Pinpoint the cell where the given text exists, returning its [X, Y] midpoint coordinate. 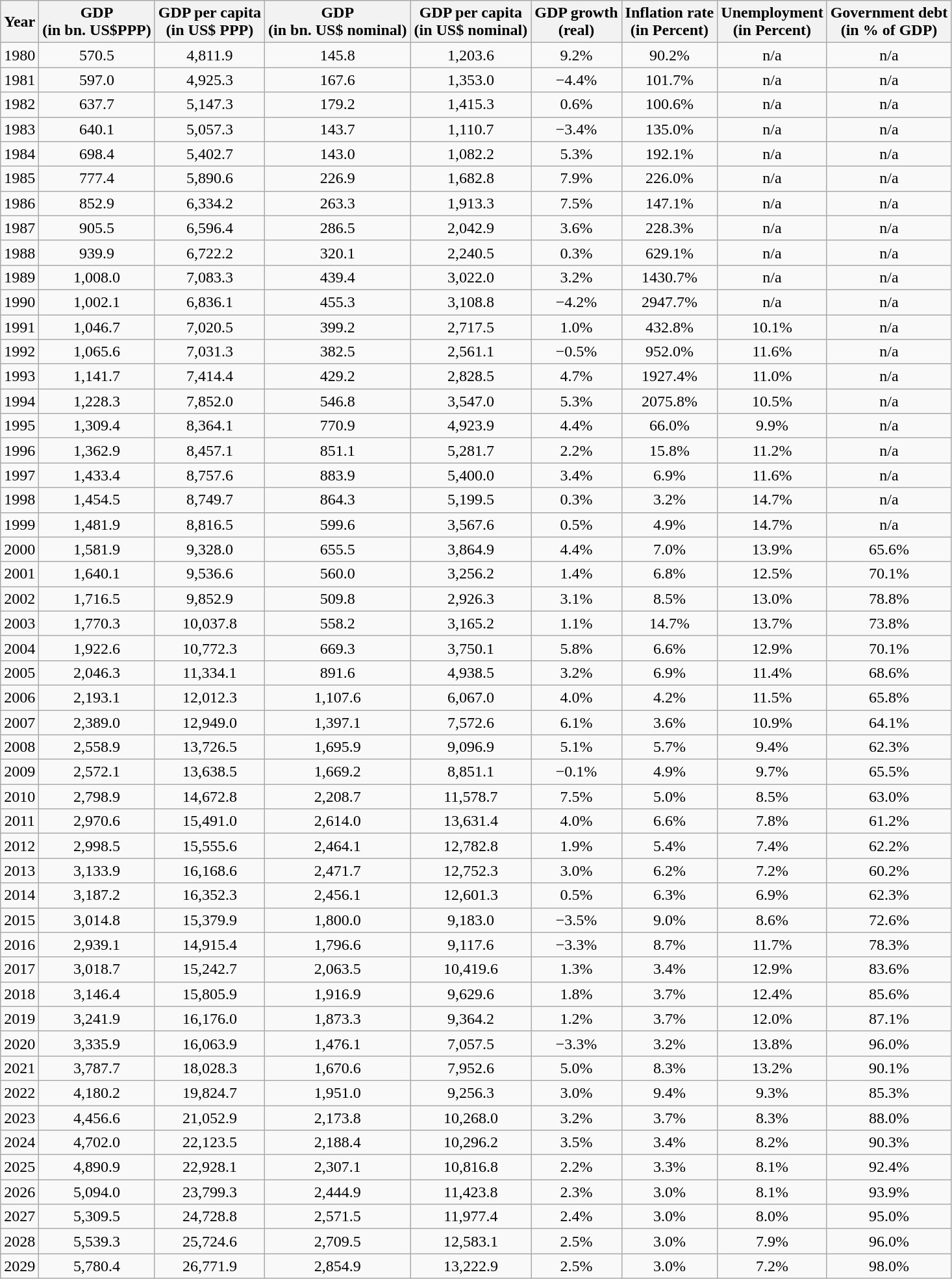
3,256.2 [471, 574]
88.0% [889, 1117]
3,750.1 [471, 648]
2947.7% [670, 302]
13.9% [772, 549]
12,949.0 [209, 723]
1,913.3 [471, 203]
5,309.5 [97, 1217]
1,682.8 [471, 179]
10,816.8 [471, 1167]
1430.7% [670, 277]
11.0% [772, 377]
2010 [19, 797]
95.0% [889, 1217]
429.2 [338, 377]
23,799.3 [209, 1192]
2008 [19, 747]
2027 [19, 1217]
Year [19, 22]
10,268.0 [471, 1117]
3,241.9 [97, 1019]
1,951.0 [338, 1093]
GDP per capita(in US$ nominal) [471, 22]
1927.4% [670, 377]
4.7% [577, 377]
10,037.8 [209, 623]
5,402.7 [209, 154]
1,397.1 [338, 723]
2023 [19, 1117]
655.5 [338, 549]
−0.1% [577, 772]
228.3% [670, 228]
455.3 [338, 302]
1,800.0 [338, 920]
5,199.5 [471, 500]
4,890.9 [97, 1167]
2022 [19, 1093]
2,456.1 [338, 895]
167.6 [338, 80]
5,539.3 [97, 1241]
12,782.8 [471, 846]
286.5 [338, 228]
382.5 [338, 352]
62.2% [889, 846]
5.8% [577, 648]
2,389.0 [97, 723]
864.3 [338, 500]
16,063.9 [209, 1043]
22,928.1 [209, 1167]
73.8% [889, 623]
2015 [19, 920]
6.3% [670, 895]
3,864.9 [471, 549]
78.8% [889, 599]
599.6 [338, 525]
2,939.1 [97, 945]
2013 [19, 871]
14,915.4 [209, 945]
2004 [19, 648]
5,780.4 [97, 1266]
5,094.0 [97, 1192]
1984 [19, 154]
143.7 [338, 129]
698.4 [97, 154]
12,012.3 [209, 697]
2020 [19, 1043]
2012 [19, 846]
11,423.8 [471, 1192]
13,222.9 [471, 1266]
1980 [19, 55]
18,028.3 [209, 1068]
1,110.7 [471, 129]
87.1% [889, 1019]
1,581.9 [97, 549]
143.0 [338, 154]
1,922.6 [97, 648]
2000 [19, 549]
1,695.9 [338, 747]
90.3% [889, 1143]
9,536.6 [209, 574]
15.8% [670, 451]
2.3% [577, 1192]
15,491.0 [209, 821]
16,352.3 [209, 895]
100.6% [670, 105]
1,770.3 [97, 623]
777.4 [97, 179]
1982 [19, 105]
2001 [19, 574]
2,614.0 [338, 821]
3,108.8 [471, 302]
−4.2% [577, 302]
2,717.5 [471, 327]
2,828.5 [471, 377]
8,757.6 [209, 475]
12.4% [772, 994]
2019 [19, 1019]
98.0% [889, 1266]
226.0% [670, 179]
1994 [19, 401]
9,256.3 [471, 1093]
7,852.0 [209, 401]
2024 [19, 1143]
905.5 [97, 228]
13.8% [772, 1043]
1,640.1 [97, 574]
12.5% [772, 574]
2,558.9 [97, 747]
1993 [19, 377]
1,362.9 [97, 451]
883.9 [338, 475]
10.5% [772, 401]
5,400.0 [471, 475]
8.7% [670, 945]
4,923.9 [471, 426]
9.9% [772, 426]
1,433.4 [97, 475]
11,578.7 [471, 797]
3.5% [577, 1143]
2007 [19, 723]
2.4% [577, 1217]
GDP(in bn. US$ nominal) [338, 22]
4,811.9 [209, 55]
4,938.5 [471, 673]
1,141.7 [97, 377]
10.1% [772, 327]
509.8 [338, 599]
2075.8% [670, 401]
2,063.5 [338, 969]
15,242.7 [209, 969]
65.6% [889, 549]
6,067.0 [471, 697]
92.4% [889, 1167]
1,670.6 [338, 1068]
78.3% [889, 945]
1,203.6 [471, 55]
3,146.4 [97, 994]
8,749.7 [209, 500]
1,454.5 [97, 500]
1.0% [577, 327]
24,728.8 [209, 1217]
90.2% [670, 55]
1987 [19, 228]
13.2% [772, 1068]
2029 [19, 1266]
1988 [19, 253]
64.1% [889, 723]
2,444.9 [338, 1192]
1,916.9 [338, 994]
1,716.5 [97, 599]
3,165.2 [471, 623]
2026 [19, 1192]
9,364.2 [471, 1019]
2,572.1 [97, 772]
669.3 [338, 648]
21,052.9 [209, 1117]
1,107.6 [338, 697]
11.5% [772, 697]
19,824.7 [209, 1093]
9,183.0 [471, 920]
2009 [19, 772]
13,638.5 [209, 772]
0.6% [577, 105]
85.3% [889, 1093]
560.0 [338, 574]
2,464.1 [338, 846]
1.2% [577, 1019]
597.0 [97, 80]
3,787.7 [97, 1068]
637.7 [97, 105]
2,561.1 [471, 352]
1,309.4 [97, 426]
2,798.9 [97, 797]
8,457.1 [209, 451]
9.7% [772, 772]
851.1 [338, 451]
770.9 [338, 426]
2002 [19, 599]
2003 [19, 623]
11,977.4 [471, 1217]
2,998.5 [97, 846]
13,726.5 [209, 747]
5,890.6 [209, 179]
1,353.0 [471, 80]
1.3% [577, 969]
66.0% [670, 426]
9.2% [577, 55]
8.0% [772, 1217]
2016 [19, 945]
3,022.0 [471, 277]
10,772.3 [209, 648]
2,046.3 [97, 673]
3.3% [670, 1167]
93.9% [889, 1192]
2028 [19, 1241]
10,296.2 [471, 1143]
72.6% [889, 920]
1,669.2 [338, 772]
3,133.9 [97, 871]
1983 [19, 129]
16,176.0 [209, 1019]
5.7% [670, 747]
2,042.9 [471, 228]
GDP growth(real) [577, 22]
Unemployment(in Percent) [772, 22]
179.2 [338, 105]
1.1% [577, 623]
90.1% [889, 1068]
12.0% [772, 1019]
7.8% [772, 821]
−0.5% [577, 352]
11,334.1 [209, 673]
16,168.6 [209, 871]
14,672.8 [209, 797]
7,952.6 [471, 1068]
2,193.1 [97, 697]
2,571.5 [338, 1217]
3.1% [577, 599]
7,020.5 [209, 327]
8,851.1 [471, 772]
226.9 [338, 179]
GDP(in bn. US$PPP) [97, 22]
263.3 [338, 203]
13.0% [772, 599]
65.5% [889, 772]
2014 [19, 895]
1,065.6 [97, 352]
2006 [19, 697]
6.8% [670, 574]
3,335.9 [97, 1043]
4,925.3 [209, 80]
629.1% [670, 253]
15,379.9 [209, 920]
6,836.1 [209, 302]
1998 [19, 500]
6,334.2 [209, 203]
6,596.4 [209, 228]
192.1% [670, 154]
9,629.6 [471, 994]
83.6% [889, 969]
2018 [19, 994]
1,002.1 [97, 302]
1996 [19, 451]
11.7% [772, 945]
9,117.6 [471, 945]
12,752.3 [471, 871]
13.7% [772, 623]
2,471.7 [338, 871]
640.1 [97, 129]
2021 [19, 1068]
26,771.9 [209, 1266]
1.9% [577, 846]
1981 [19, 80]
432.8% [670, 327]
2,240.5 [471, 253]
15,805.9 [209, 994]
2,926.3 [471, 599]
12,601.3 [471, 895]
15,555.6 [209, 846]
22,123.5 [209, 1143]
Government debt(in % of GDP) [889, 22]
1,046.7 [97, 327]
6.1% [577, 723]
5,281.7 [471, 451]
7,057.5 [471, 1043]
2,854.9 [338, 1266]
11.2% [772, 451]
1986 [19, 203]
7,031.3 [209, 352]
5.4% [670, 846]
Inflation rate(in Percent) [670, 22]
6,722.2 [209, 253]
1.4% [577, 574]
1.8% [577, 994]
2,709.5 [338, 1241]
9,328.0 [209, 549]
3,014.8 [97, 920]
8.6% [772, 920]
7.4% [772, 846]
−3.5% [577, 920]
891.6 [338, 673]
61.2% [889, 821]
570.5 [97, 55]
7.0% [670, 549]
5.1% [577, 747]
8,816.5 [209, 525]
439.4 [338, 277]
5,057.3 [209, 129]
4.2% [670, 697]
13,631.4 [471, 821]
1991 [19, 327]
2,173.8 [338, 1117]
1985 [19, 179]
101.7% [670, 80]
6.2% [670, 871]
1,082.2 [471, 154]
7,414.4 [209, 377]
3,187.2 [97, 895]
1989 [19, 277]
9.0% [670, 920]
1995 [19, 426]
147.1% [670, 203]
12,583.1 [471, 1241]
3,547.0 [471, 401]
1,796.6 [338, 945]
7,083.3 [209, 277]
1990 [19, 302]
10,419.6 [471, 969]
2,188.4 [338, 1143]
852.9 [97, 203]
8,364.1 [209, 426]
65.8% [889, 697]
4,702.0 [97, 1143]
2,307.1 [338, 1167]
546.8 [338, 401]
2005 [19, 673]
145.8 [338, 55]
7,572.6 [471, 723]
9,096.9 [471, 747]
11.4% [772, 673]
320.1 [338, 253]
2,208.7 [338, 797]
GDP per capita(in US$ PPP) [209, 22]
25,724.6 [209, 1241]
63.0% [889, 797]
4,456.6 [97, 1117]
1,415.3 [471, 105]
10.9% [772, 723]
135.0% [670, 129]
3,018.7 [97, 969]
60.2% [889, 871]
9.3% [772, 1093]
399.2 [338, 327]
1,873.3 [338, 1019]
2,970.6 [97, 821]
3,567.6 [471, 525]
1,476.1 [338, 1043]
85.6% [889, 994]
1,481.9 [97, 525]
2011 [19, 821]
1992 [19, 352]
1,008.0 [97, 277]
68.6% [889, 673]
1,228.3 [97, 401]
−4.4% [577, 80]
939.9 [97, 253]
952.0% [670, 352]
1999 [19, 525]
2017 [19, 969]
−3.4% [577, 129]
5,147.3 [209, 105]
8.2% [772, 1143]
9,852.9 [209, 599]
1997 [19, 475]
2025 [19, 1167]
558.2 [338, 623]
4,180.2 [97, 1093]
